Find where the given text appears and provide that cell's center as [x, y] coordinate. 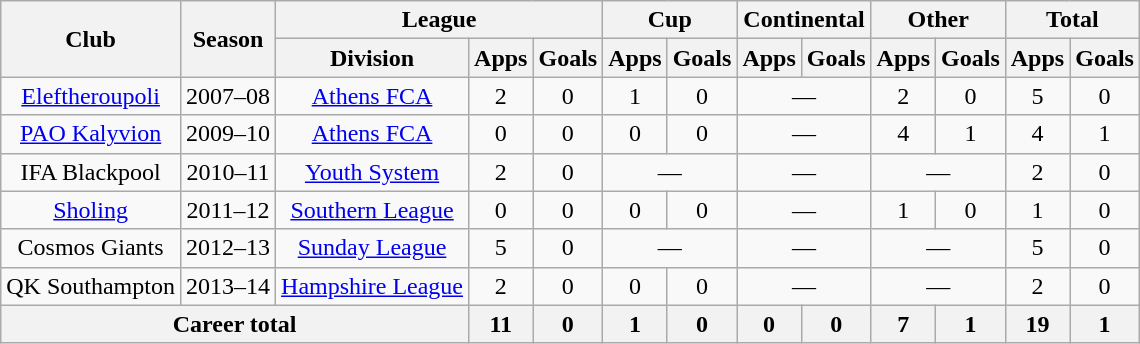
Eleftheroupoli [91, 96]
QK Southampton [91, 286]
League [440, 20]
Other [938, 20]
2007–08 [228, 96]
IFA Blackpool [91, 172]
Youth System [372, 172]
Sunday League [372, 248]
Sholing [91, 210]
Total [1072, 20]
Division [372, 58]
2009–10 [228, 134]
19 [1037, 324]
2013–14 [228, 286]
7 [903, 324]
Hampshire League [372, 286]
Cosmos Giants [91, 248]
2012–13 [228, 248]
Cup [670, 20]
PAO Kalyvion [91, 134]
2010–11 [228, 172]
11 [501, 324]
Southern League [372, 210]
Continental [804, 20]
Career total [235, 324]
Season [228, 39]
Club [91, 39]
2011–12 [228, 210]
